Find where the given text appears and provide that cell's center as (X, Y) coordinate. 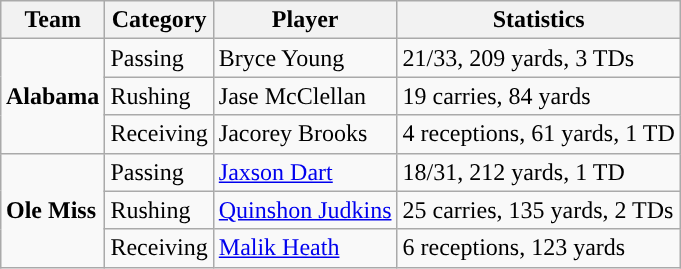
6 receptions, 123 yards (538, 248)
Ole Miss (52, 210)
25 carries, 135 yards, 2 TDs (538, 210)
Category (159, 20)
4 receptions, 61 yards, 1 TD (538, 134)
Team (52, 20)
Jaxson Dart (305, 172)
21/33, 209 yards, 3 TDs (538, 58)
Jacorey Brooks (305, 134)
Malik Heath (305, 248)
Bryce Young (305, 58)
Jase McClellan (305, 96)
Alabama (52, 96)
18/31, 212 yards, 1 TD (538, 172)
Quinshon Judkins (305, 210)
Statistics (538, 20)
Player (305, 20)
19 carries, 84 yards (538, 96)
